For the text-containing cell, return its midpoint in [x, y] coordinate format. 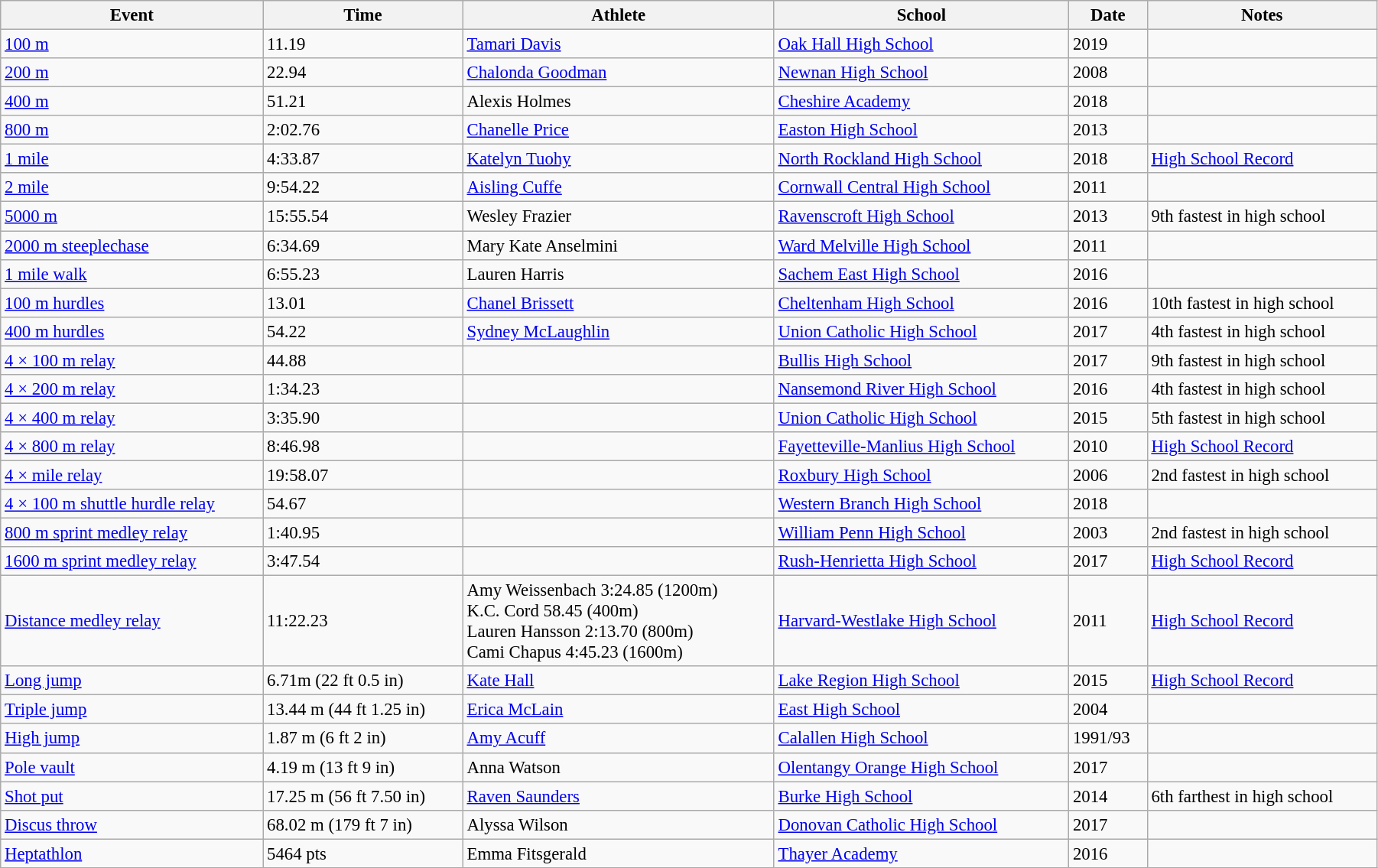
22.94 [362, 73]
2 mile [132, 187]
Calallen High School [921, 739]
3:35.90 [362, 418]
North Rockland High School [921, 159]
Cheltenham High School [921, 303]
4 × mile relay [132, 475]
Mary Kate Anselmini [618, 245]
1.87 m (6 ft 2 in) [362, 739]
Chanelle Price [618, 130]
2:02.76 [362, 130]
2008 [1109, 73]
Erica McLain [618, 710]
Sydney McLaughlin [618, 331]
Burke High School [921, 796]
13.01 [362, 303]
Shot put [132, 796]
44.88 [362, 360]
Notes [1262, 15]
Donovan Catholic High School [921, 824]
1991/93 [1109, 739]
Lauren Harris [618, 274]
3:47.54 [362, 561]
Western Branch High School [921, 504]
4 × 800 m relay [132, 447]
11.19 [362, 44]
8:46.98 [362, 447]
4.19 m (13 ft 9 in) [362, 767]
Wesley Frazier [618, 216]
200 m [132, 73]
6.71m (22 ft 0.5 in) [362, 681]
Newnan High School [921, 73]
800 m sprint medley relay [132, 533]
17.25 m (56 ft 7.50 in) [362, 796]
Event [132, 15]
4:33.87 [362, 159]
100 m hurdles [132, 303]
2019 [1109, 44]
Triple jump [132, 710]
10th fastest in high school [1262, 303]
1 mile walk [132, 274]
2014 [1109, 796]
5th fastest in high school [1262, 418]
54.67 [362, 504]
Long jump [132, 681]
15:55.54 [362, 216]
Ward Melville High School [921, 245]
1600 m sprint medley relay [132, 561]
Lake Region High School [921, 681]
East High School [921, 710]
Roxbury High School [921, 475]
Time [362, 15]
Tamari Davis [618, 44]
1:40.95 [362, 533]
6:55.23 [362, 274]
Anna Watson [618, 767]
Thayer Academy [921, 853]
Chalonda Goodman [618, 73]
13.44 m (44 ft 1.25 in) [362, 710]
6th farthest in high school [1262, 796]
Katelyn Tuohy [618, 159]
Chanel Brissett [618, 303]
Alyssa Wilson [618, 824]
Bullis High School [921, 360]
Sachem East High School [921, 274]
Heptathlon [132, 853]
Easton High School [921, 130]
High jump [132, 739]
100 m [132, 44]
Distance medley relay [132, 621]
4 × 200 m relay [132, 389]
54.22 [362, 331]
Aisling Cuffe [618, 187]
Emma Fitsgerald [618, 853]
800 m [132, 130]
19:58.07 [362, 475]
Fayetteville-Manlius High School [921, 447]
Rush-Henrietta High School [921, 561]
4 × 100 m relay [132, 360]
Harvard-Westlake High School [921, 621]
Amy Weissenbach 3:24.85 (1200m) K.C. Cord 58.45 (400m) Lauren Hansson 2:13.70 (800m) Cami Chapus 4:45.23 (1600m) [618, 621]
Olentangy Orange High School [921, 767]
Cheshire Academy [921, 102]
4 × 100 m shuttle hurdle relay [132, 504]
Pole vault [132, 767]
Cornwall Central High School [921, 187]
400 m hurdles [132, 331]
Ravenscroft High School [921, 216]
68.02 m (179 ft 7 in) [362, 824]
Amy Acuff [618, 739]
Discus throw [132, 824]
2004 [1109, 710]
2003 [1109, 533]
5000 m [132, 216]
Athlete [618, 15]
5464 pts [362, 853]
Oak Hall High School [921, 44]
Kate Hall [618, 681]
1 mile [132, 159]
Date [1109, 15]
1:34.23 [362, 389]
11:22.23 [362, 621]
6:34.69 [362, 245]
4 × 400 m relay [132, 418]
9:54.22 [362, 187]
William Penn High School [921, 533]
2000 m steeplechase [132, 245]
51.21 [362, 102]
Raven Saunders [618, 796]
400 m [132, 102]
School [921, 15]
2010 [1109, 447]
Nansemond River High School [921, 389]
2006 [1109, 475]
Alexis Holmes [618, 102]
